Determine the [X, Y] coordinate at the center of the cell enclosing the given text.  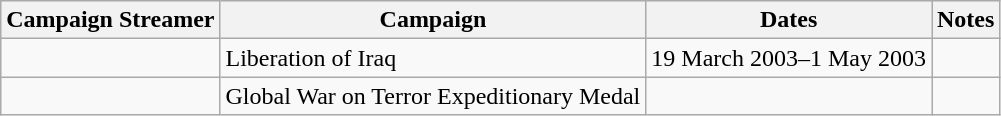
Dates [789, 20]
19 March 2003–1 May 2003 [789, 58]
Campaign [433, 20]
Campaign Streamer [110, 20]
Notes [966, 20]
Liberation of Iraq [433, 58]
Global War on Terror Expeditionary Medal [433, 96]
